Provide the [x, y] coordinate of the cell's center where the given text is located.  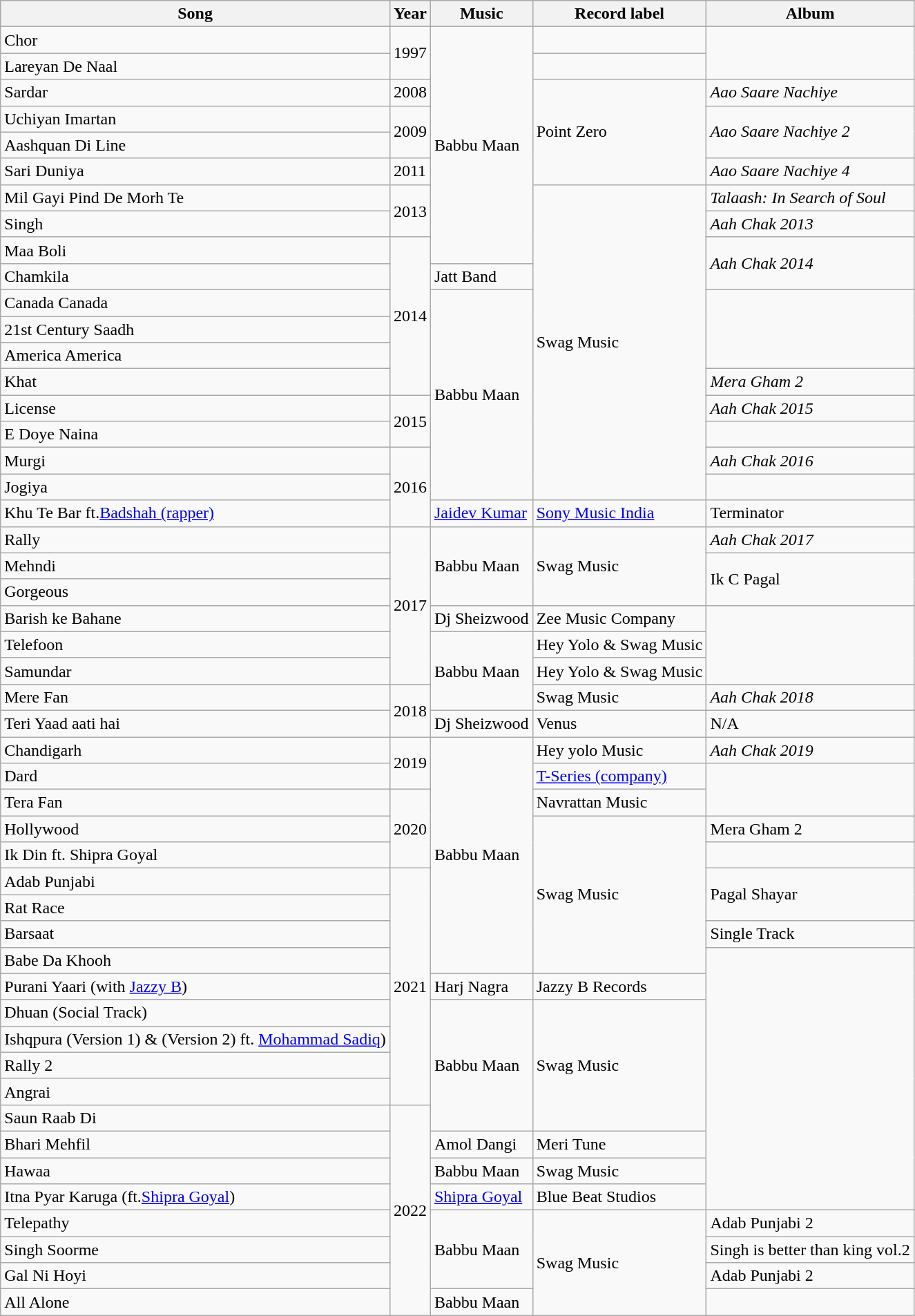
N/A [810, 723]
Aao Saare Nachiye 4 [810, 171]
Zee Music Company [619, 618]
Angrai [195, 1091]
Telepathy [195, 1223]
Dhuan (Social Track) [195, 1013]
All Alone [195, 1302]
Shipra Goyal [481, 1197]
Khat [195, 382]
Year [410, 14]
Ik C Pagal [810, 579]
Lareyan De Naal [195, 66]
Sony Music India [619, 513]
Ishqpura (Version 1) & (Version 2) ft. Mohammad Sadiq) [195, 1039]
21st Century Saadh [195, 330]
Khu Te Bar ft.Badshah (rapper) [195, 513]
Purani Yaari (with Jazzy B) [195, 986]
Tera Fan [195, 803]
Gorgeous [195, 592]
Mil Gayi Pind De Morh Te [195, 198]
Hawaa [195, 1171]
2013 [410, 211]
Jatt Band [481, 276]
2015 [410, 421]
Rally 2 [195, 1065]
Amol Dangi [481, 1144]
Song [195, 14]
Meri Tune [619, 1144]
Adab Punjabi [195, 881]
Aah Chak 2018 [810, 697]
Harj Nagra [481, 986]
Barsaat [195, 934]
2021 [410, 986]
Music [481, 14]
Venus [619, 723]
Point Zero [619, 132]
Jazzy B Records [619, 986]
E Doye Naina [195, 435]
2011 [410, 171]
Singh is better than king vol.2 [810, 1250]
Terminator [810, 513]
Teri Yaad aati hai [195, 723]
2008 [410, 93]
Chamkila [195, 276]
America America [195, 356]
Blue Beat Studios [619, 1197]
Aao Saare Nachiye [810, 93]
Sari Duniya [195, 171]
2022 [410, 1210]
2016 [410, 487]
Talaash: In Search of Soul [810, 198]
Aah Chak 2016 [810, 461]
Single Track [810, 934]
Telefoon [195, 645]
Aah Chak 2014 [810, 263]
Gal Ni Hoyi [195, 1276]
Aah Chak 2019 [810, 750]
Rat Race [195, 908]
2019 [410, 763]
Hollywood [195, 829]
T-Series (company) [619, 776]
Canada Canada [195, 303]
2017 [410, 605]
Mehndi [195, 566]
Jogiya [195, 487]
Jaidev Kumar [481, 513]
Navrattan Music [619, 803]
Aah Chak 2013 [810, 224]
Dard [195, 776]
Barish ke Bahane [195, 618]
Mere Fan [195, 697]
Itna Pyar Karuga (ft.Shipra Goyal) [195, 1197]
Uchiyan Imartan [195, 119]
2020 [410, 829]
Pagal Shayar [810, 895]
Sardar [195, 93]
Chandigarh [195, 750]
Record label [619, 14]
Singh Soorme [195, 1250]
Rally [195, 540]
Saun Raab Di [195, 1118]
Aao Saare Nachiye 2 [810, 132]
Chor [195, 40]
Album [810, 14]
License [195, 408]
Maa Boli [195, 250]
Bhari Mehfil [195, 1144]
Babe Da Khooh [195, 960]
Samundar [195, 671]
Aah Chak 2017 [810, 540]
Aah Chak 2015 [810, 408]
2014 [410, 316]
Singh [195, 224]
2009 [410, 132]
Aashquan Di Line [195, 145]
Ik Din ft. Shipra Goyal [195, 855]
Murgi [195, 461]
2018 [410, 710]
1997 [410, 53]
Hey yolo Music [619, 750]
